Pinpoint the cell where the given text exists, returning its (X, Y) midpoint coordinate. 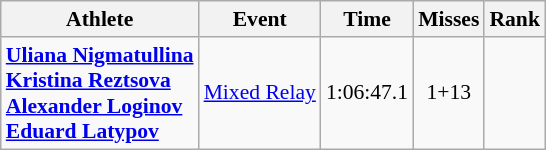
Uliana NigmatullinaKristina ReztsovaAlexander LoginovEduard Latypov (100, 93)
Rank (514, 19)
1+13 (448, 93)
Event (260, 19)
Athlete (100, 19)
Misses (448, 19)
Time (367, 19)
Mixed Relay (260, 93)
1:06:47.1 (367, 93)
